Extract the (x, y) coordinate from the center of the cell holding the provided text.  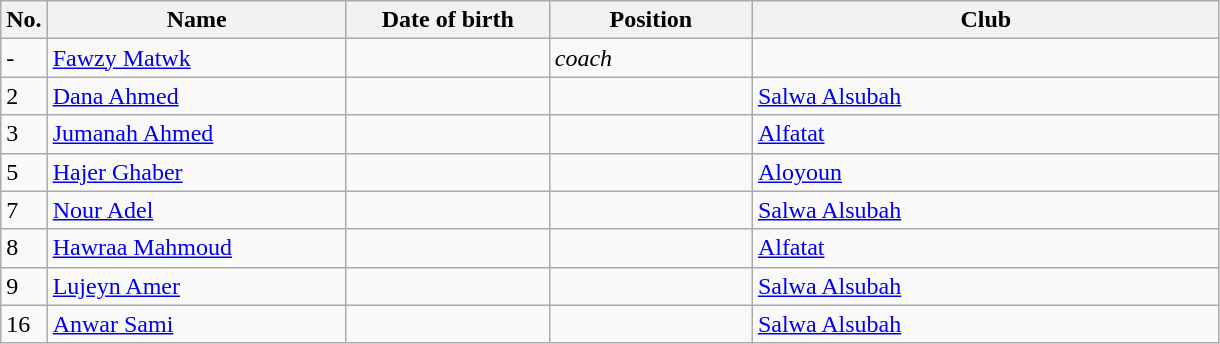
Dana Ahmed (196, 96)
5 (24, 172)
Fawzy Matwk (196, 58)
Nour Adel (196, 210)
Aloyoun (986, 172)
Jumanah Ahmed (196, 134)
2 (24, 96)
- (24, 58)
Club (986, 20)
3 (24, 134)
16 (24, 324)
Position (650, 20)
9 (24, 286)
8 (24, 248)
No. (24, 20)
Lujeyn Amer (196, 286)
coach (650, 58)
Date of birth (448, 20)
Hajer Ghaber (196, 172)
Anwar Sami (196, 324)
Hawraa Mahmoud (196, 248)
Name (196, 20)
7 (24, 210)
